Return [x, y] of the center of cell containing provided text 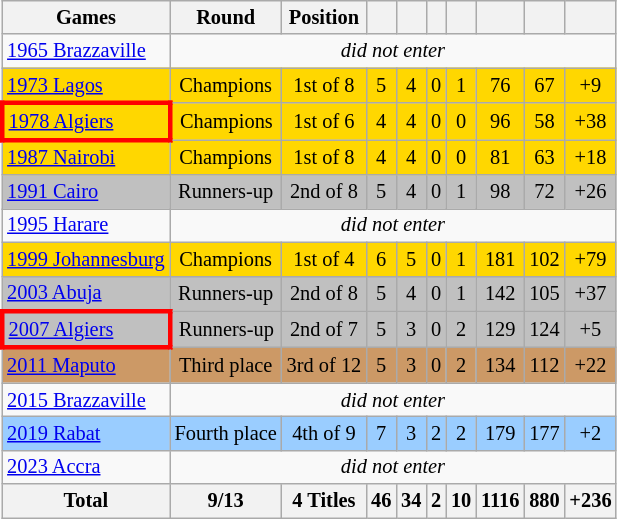
1973 Lagos [86, 86]
2019 Rabat [86, 433]
6 [381, 259]
+79 [591, 259]
10 [461, 501]
Fourth place [226, 433]
3rd of 12 [324, 364]
+26 [591, 192]
1991 Cairo [86, 192]
2007 Algiers [86, 330]
Games [86, 17]
Round [226, 17]
181 [500, 259]
9/13 [226, 501]
+2 [591, 433]
1st of 4 [324, 259]
7 [381, 433]
Third place [226, 364]
2015 Brazzaville [86, 400]
177 [544, 433]
58 [544, 122]
72 [544, 192]
+18 [591, 156]
880 [544, 501]
+37 [591, 294]
63 [544, 156]
1999 Johannesburg [86, 259]
Position [324, 17]
1978 Algiers [86, 122]
81 [500, 156]
4th of 9 [324, 433]
142 [500, 294]
98 [500, 192]
1987 Nairobi [86, 156]
46 [381, 501]
1st of 6 [324, 122]
+22 [591, 364]
+236 [591, 501]
+5 [591, 330]
76 [500, 86]
2011 Maputo [86, 364]
96 [500, 122]
2023 Accra [86, 467]
102 [544, 259]
+9 [591, 86]
179 [500, 433]
Total [86, 501]
4 Titles [324, 501]
112 [544, 364]
124 [544, 330]
134 [500, 364]
105 [544, 294]
34 [411, 501]
1116 [500, 501]
+38 [591, 122]
1995 Harare [86, 225]
2nd of 7 [324, 330]
1965 Brazzaville [86, 51]
129 [500, 330]
2003 Abuja [86, 294]
67 [544, 86]
